Return the (X, Y) coordinate for the center point of the cell that contains the specified text.  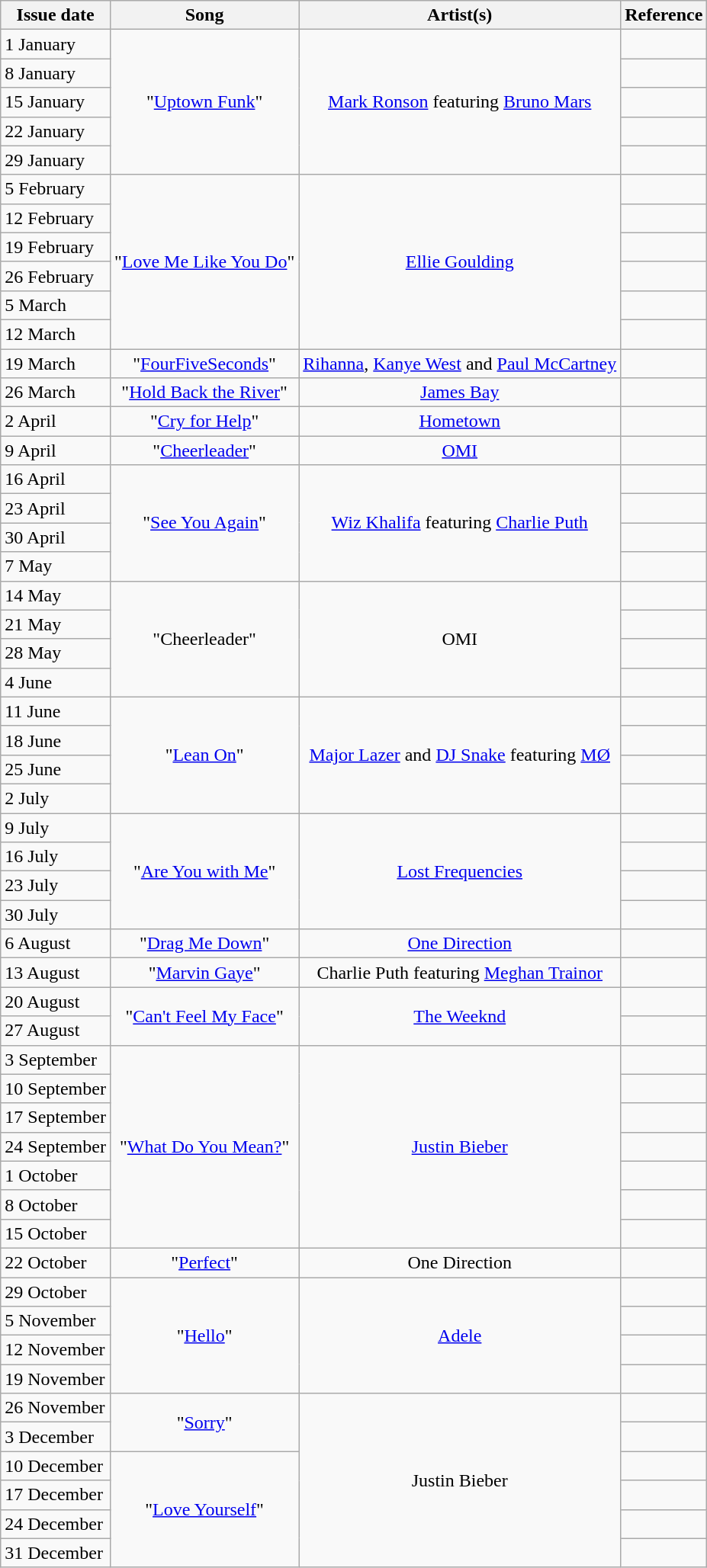
22 October (56, 1262)
Charlie Puth featuring Meghan Trainor (460, 973)
29 January (56, 160)
15 October (56, 1233)
30 April (56, 537)
27 August (56, 1031)
17 September (56, 1117)
"Love Yourself" (204, 1509)
20 August (56, 1002)
12 March (56, 334)
"Can't Feel My Face" (204, 1016)
26 February (56, 276)
"Sorry" (204, 1422)
"Love Me Like You Do" (204, 261)
Adele (460, 1336)
26 November (56, 1408)
James Bay (460, 393)
23 April (56, 508)
19 March (56, 364)
5 February (56, 189)
11 June (56, 711)
"Marvin Gaye" (204, 973)
"Are You with Me" (204, 871)
"Lean On" (204, 755)
1 October (56, 1175)
Lost Frequencies (460, 871)
"Hello" (204, 1336)
"See You Again" (204, 523)
12 November (56, 1350)
Rihanna, Kanye West and Paul McCartney (460, 364)
12 February (56, 218)
Artist(s) (460, 15)
29 October (56, 1292)
14 May (56, 595)
10 December (56, 1466)
Ellie Goulding (460, 261)
22 January (56, 131)
Major Lazer and DJ Snake featuring MØ (460, 755)
The Weeknd (460, 1016)
"Uptown Funk" (204, 102)
21 May (56, 624)
3 December (56, 1437)
16 April (56, 479)
5 November (56, 1321)
13 August (56, 973)
2 April (56, 422)
1 January (56, 44)
8 January (56, 73)
2 July (56, 798)
5 March (56, 305)
25 June (56, 769)
Mark Ronson featuring Bruno Mars (460, 102)
10 September (56, 1089)
"Drag Me Down" (204, 944)
3 September (56, 1060)
"Perfect" (204, 1262)
19 February (56, 247)
26 March (56, 393)
Reference (664, 15)
31 December (56, 1553)
6 August (56, 944)
30 July (56, 915)
15 January (56, 102)
9 July (56, 827)
17 December (56, 1495)
24 December (56, 1524)
"What Do You Mean?" (204, 1146)
28 May (56, 653)
"Cry for Help" (204, 422)
16 July (56, 857)
19 November (56, 1379)
8 October (56, 1204)
18 June (56, 740)
4 June (56, 682)
Hometown (460, 422)
Song (204, 15)
"FourFiveSeconds" (204, 364)
"Hold Back the River" (204, 393)
9 April (56, 451)
24 September (56, 1146)
7 May (56, 566)
Issue date (56, 15)
23 July (56, 886)
Wiz Khalifa featuring Charlie Puth (460, 523)
